Find where the given text appears and provide that cell's center as (x, y) coordinate. 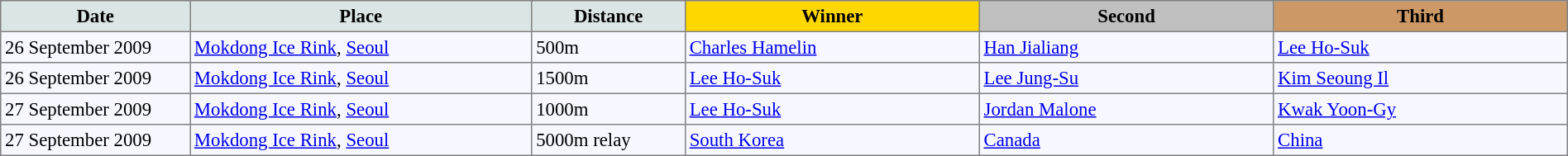
South Korea (832, 140)
Winner (832, 17)
1000m (609, 109)
5000m relay (609, 140)
Han Jialiang (1126, 47)
Lee Jung-Su (1126, 78)
Kim Seoung Il (1421, 78)
Charles Hamelin (832, 47)
China (1421, 140)
Date (96, 17)
1500m (609, 78)
Jordan Malone (1126, 109)
Kwak Yoon-Gy (1421, 109)
500m (609, 47)
Third (1421, 17)
Distance (609, 17)
Second (1126, 17)
Place (361, 17)
Canada (1126, 140)
